Search for the cell housing the specified text and yield its [x, y] center coordinate. 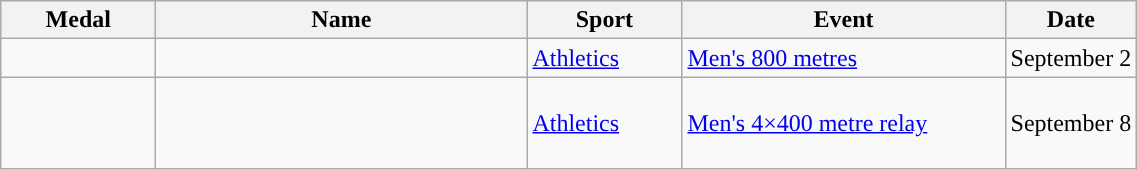
September 8 [1071, 123]
Men's 4×400 metre relay [844, 123]
September 2 [1071, 58]
Date [1071, 20]
Event [844, 20]
Men's 800 metres [844, 58]
Sport [604, 20]
Medal [78, 20]
Name [342, 20]
